Find where the given text appears and provide that cell's center as (X, Y) coordinate. 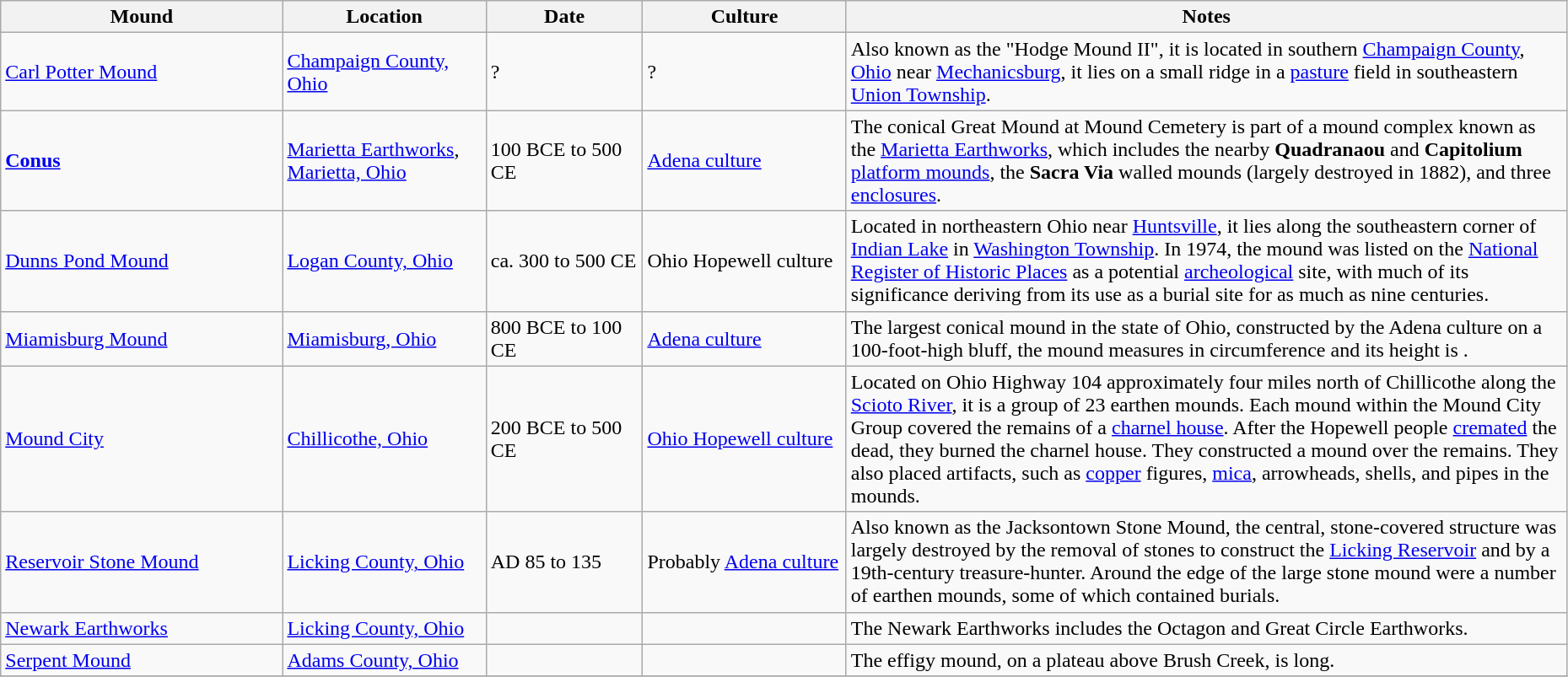
Notes (1206, 17)
Culture (744, 17)
Carl Potter Mound (142, 72)
Miamisburg, Ohio (385, 339)
800 BCE to 100 CE (564, 339)
Serpent Mound (142, 660)
ca. 300 to 500 CE (564, 261)
Champaign County, Ohio (385, 72)
Probably Adena culture (744, 561)
Newark Earthworks (142, 628)
AD 85 to 135 (564, 561)
Adams County, Ohio (385, 660)
Mound (142, 17)
The effigy mound, on a plateau above Brush Creek, is long. (1206, 660)
Marietta Earthworks, Marietta, Ohio (385, 160)
Dunns Pond Mound (142, 261)
Conus (142, 160)
Reservoir Stone Mound (142, 561)
Miamisburg Mound (142, 339)
Chillicothe, Ohio (385, 438)
Mound City (142, 438)
The Newark Earthworks includes the Octagon and Great Circle Earthworks. (1206, 628)
Location (385, 17)
Date (564, 17)
200 BCE to 500 CE (564, 438)
100 BCE to 500 CE (564, 160)
Logan County, Ohio (385, 261)
